Find where the given text appears and provide that cell's center as [x, y] coordinate. 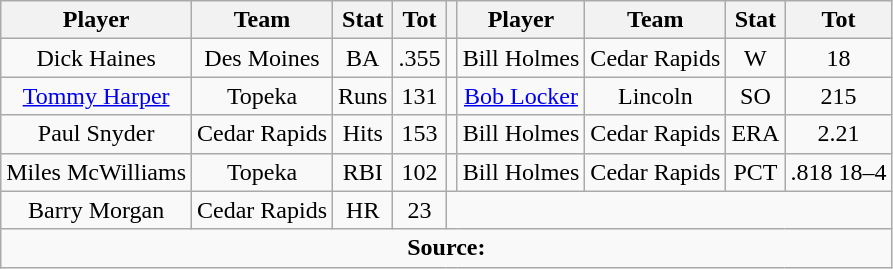
PCT [756, 172]
23 [420, 210]
153 [420, 134]
Hits [363, 134]
Paul Snyder [96, 134]
102 [420, 172]
HR [363, 210]
Des Moines [262, 58]
Miles McWilliams [96, 172]
Dick Haines [96, 58]
.355 [420, 58]
18 [838, 58]
RBI [363, 172]
W [756, 58]
ERA [756, 134]
BA [363, 58]
SO [756, 96]
Lincoln [656, 96]
2.21 [838, 134]
215 [838, 96]
Bob Locker [521, 96]
.818 18–4 [838, 172]
Runs [363, 96]
Barry Morgan [96, 210]
Tommy Harper [96, 96]
Source: [446, 248]
131 [420, 96]
